For the text-containing cell, return its midpoint in [x, y] coordinate format. 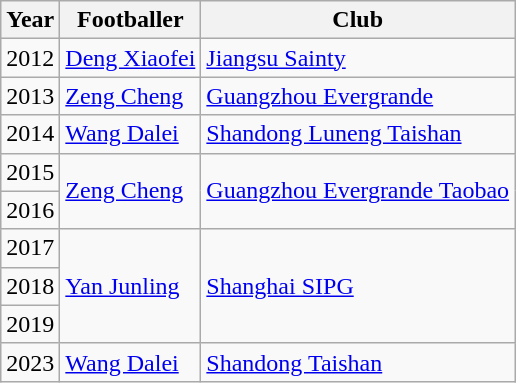
Guangzhou Evergrande [358, 96]
2012 [30, 58]
2019 [30, 324]
Guangzhou Evergrande Taobao [358, 191]
2014 [30, 134]
Yan Junling [130, 286]
2023 [30, 362]
Footballer [130, 20]
Shandong Luneng Taishan [358, 134]
Shandong Taishan [358, 362]
2015 [30, 172]
2013 [30, 96]
2016 [30, 210]
Deng Xiaofei [130, 58]
Shanghai SIPG [358, 286]
2018 [30, 286]
2017 [30, 248]
Year [30, 20]
Club [358, 20]
Jiangsu Sainty [358, 58]
